Find where the given text appears and provide that cell's center as (x, y) coordinate. 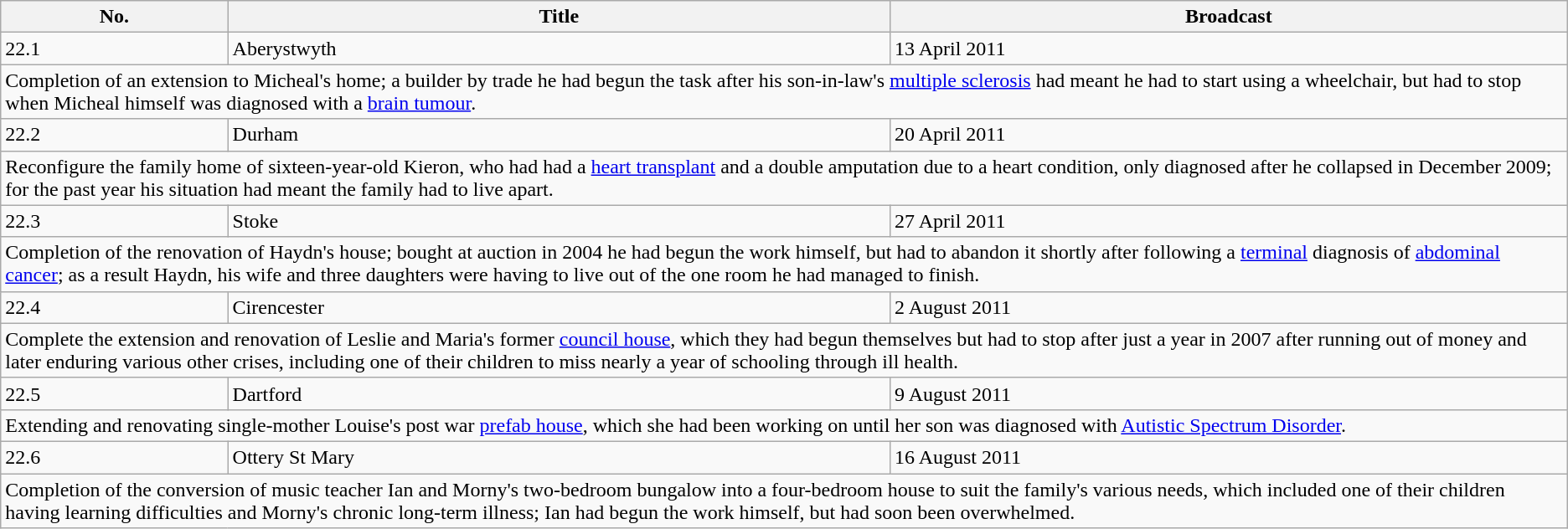
27 April 2011 (1228, 221)
22.3 (114, 221)
16 August 2011 (1228, 457)
13 April 2011 (1228, 49)
Durham (559, 135)
22.5 (114, 393)
Aberystwyth (559, 49)
22.1 (114, 49)
2 August 2011 (1228, 307)
20 April 2011 (1228, 135)
22.6 (114, 457)
22.2 (114, 135)
Stoke (559, 221)
Cirencester (559, 307)
9 August 2011 (1228, 393)
No. (114, 17)
22.4 (114, 307)
Dartford (559, 393)
Title (559, 17)
Broadcast (1228, 17)
Ottery St Mary (559, 457)
